Return the (X, Y) coordinate for the center point of the cell that contains the specified text.  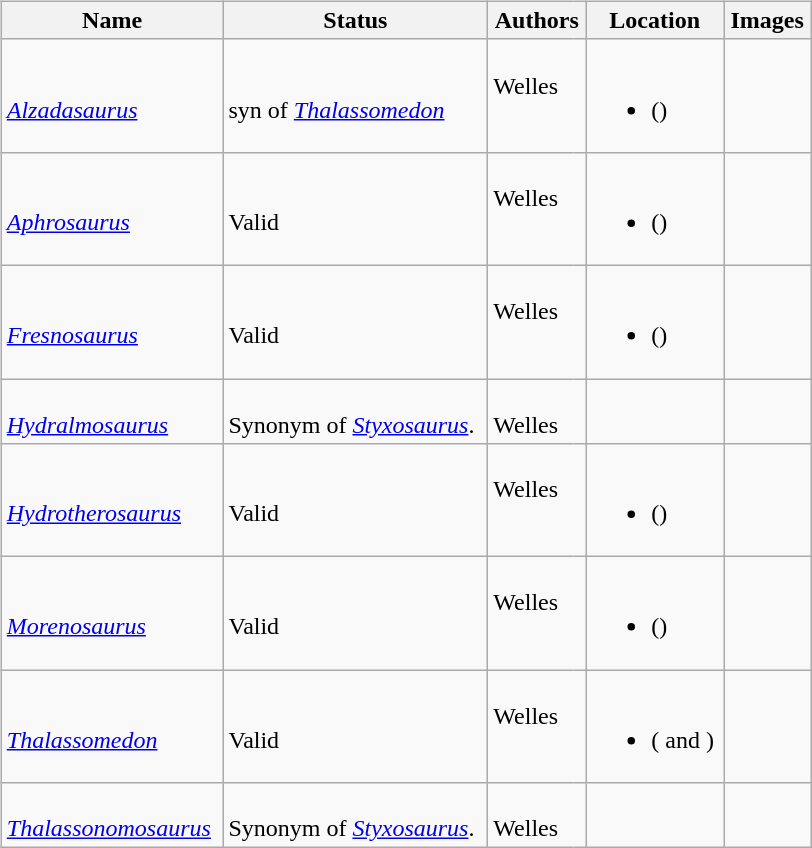
Name (112, 20)
Morenosaurus (112, 614)
Hydralmosaurus (112, 410)
Thalassonomosaurus (112, 816)
Status (356, 20)
Authors (537, 20)
Aphrosaurus (112, 208)
Thalassomedon (112, 726)
Fresnosaurus (112, 322)
( and ) (655, 726)
Images (768, 20)
Hydrotherosaurus (112, 500)
Alzadasaurus (112, 96)
syn of Thalassomedon (356, 96)
Location (655, 20)
